Pinpoint the cell where the given text exists, returning its (x, y) midpoint coordinate. 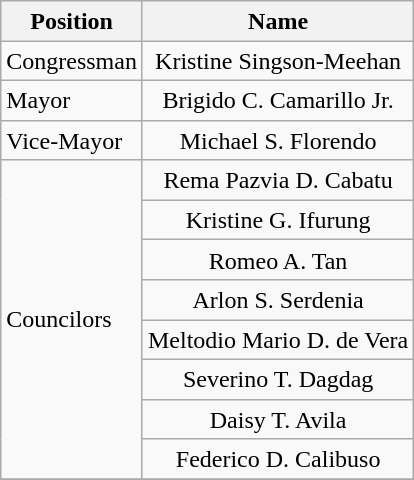
Severino T. Dagdag (278, 379)
Congressman (72, 61)
Vice-Mayor (72, 140)
Romeo A. Tan (278, 260)
Kristine G. Ifurung (278, 220)
Position (72, 21)
Name (278, 21)
Arlon S. Serdenia (278, 300)
Meltodio Mario D. de Vera (278, 340)
Mayor (72, 100)
Brigido C. Camarillo Jr. (278, 100)
Daisy T. Avila (278, 419)
Rema Pazvia D. Cabatu (278, 180)
Councilors (72, 320)
Michael S. Florendo (278, 140)
Federico D. Calibuso (278, 459)
Kristine Singson-Meehan (278, 61)
